Extract the (x, y) coordinate from the center of the cell holding the provided text.  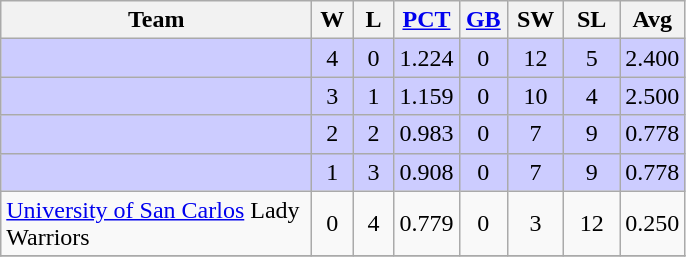
2.500 (652, 96)
SW (536, 20)
University of San Carlos Lady Warriors (156, 224)
PCT (426, 20)
Avg (652, 20)
W (332, 20)
1.224 (426, 58)
Team (156, 20)
L (374, 20)
GB (484, 20)
0.908 (426, 172)
0.983 (426, 134)
2.400 (652, 58)
0.779 (426, 224)
5 (592, 58)
0.250 (652, 224)
10 (536, 96)
SL (592, 20)
1.159 (426, 96)
